Scan for the cell matching the given text and deliver its [x, y] coordinate at center. 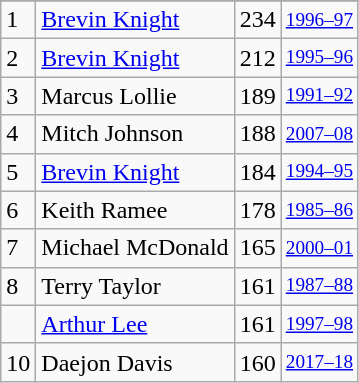
2 [18, 58]
165 [258, 248]
234 [258, 20]
2000–01 [319, 248]
2007–08 [319, 134]
Keith Ramee [135, 210]
1994–95 [319, 172]
Arthur Lee [135, 324]
Marcus Lollie [135, 96]
160 [258, 362]
1991–92 [319, 96]
4 [18, 134]
1987–88 [319, 286]
178 [258, 210]
Daejon Davis [135, 362]
1995–96 [319, 58]
Mitch Johnson [135, 134]
2017–18 [319, 362]
1996–97 [319, 20]
10 [18, 362]
1 [18, 20]
1985–86 [319, 210]
189 [258, 96]
1997–98 [319, 324]
3 [18, 96]
5 [18, 172]
184 [258, 172]
6 [18, 210]
Michael McDonald [135, 248]
8 [18, 286]
212 [258, 58]
Terry Taylor [135, 286]
7 [18, 248]
188 [258, 134]
